Locate the cell with the specified text and output its [x, y] center coordinate. 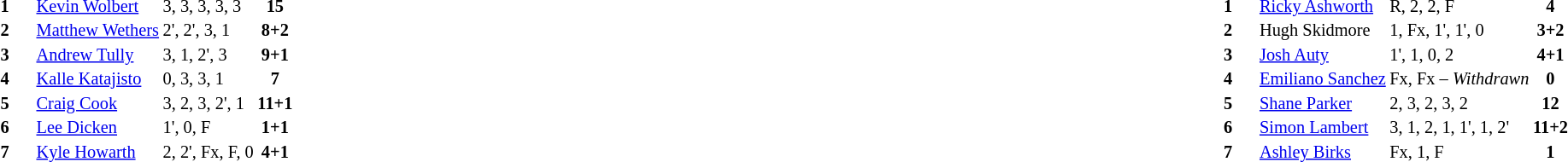
9+1 [275, 55]
1', 0, F [208, 128]
3, 2, 3, 2', 1 [208, 104]
Matthew Wethers [97, 31]
0, 3, 3, 1 [208, 80]
1+1 [275, 128]
11+1 [275, 104]
Fx, Fx – Withdrawn [1459, 80]
Lee Dicken [97, 128]
Emiliano Sanchez [1323, 80]
5 [1239, 104]
3, 1, 2, 1, 1', 1, 2' [1459, 128]
6 [1239, 128]
8+2 [275, 31]
Josh Auty [1323, 55]
1, Fx, 1', 1', 0 [1459, 31]
3, 1, 2', 3 [208, 55]
Simon Lambert [1323, 128]
2, 3, 2, 3, 2 [1459, 104]
3 [1239, 55]
1', 1, 0, 2 [1459, 55]
Andrew Tully [97, 55]
Craig Cook [97, 104]
2 [1239, 31]
Shane Parker [1323, 104]
2', 2', 3, 1 [208, 31]
7 [275, 80]
4 [1239, 80]
Kalle Katajisto [97, 80]
Hugh Skidmore [1323, 31]
